Output the (X, Y) coordinate of the center of the cell containing the given text.  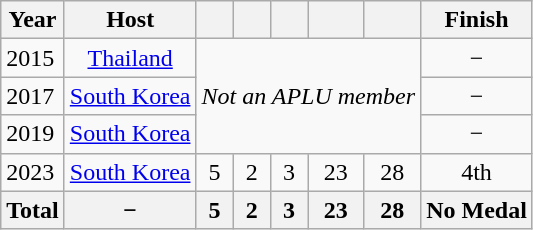
4th (477, 172)
Thailand (130, 58)
2015 (33, 58)
No Medal (477, 210)
Year (33, 20)
2019 (33, 134)
Not an APLU member (308, 96)
Finish (477, 20)
2017 (33, 96)
Host (130, 20)
Total (33, 210)
2023 (33, 172)
